Pinpoint the cell where the given text exists, returning its (x, y) midpoint coordinate. 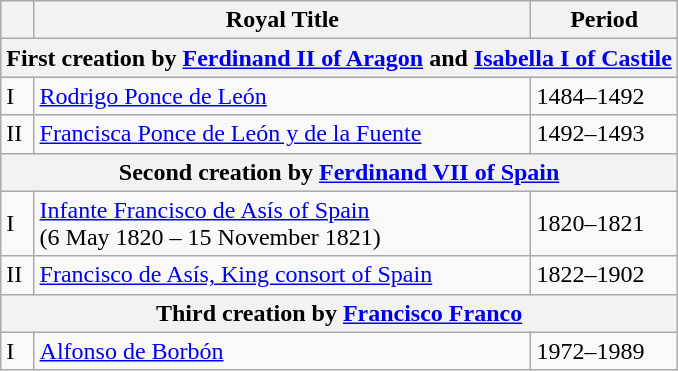
Rodrigo Ponce de León (282, 96)
Francisca Ponce de León y de la Fuente (282, 134)
Alfonso de Borbón (282, 351)
Second creation by Ferdinand VII of Spain (340, 172)
1492–1493 (604, 134)
Royal Title (282, 20)
Third creation by Francisco Franco (340, 313)
First creation by Ferdinand II of Aragon and Isabella I of Castile (340, 58)
Francisco de Asís, King consort of Spain (282, 275)
1820–1821 (604, 224)
Infante Francisco de Asís of Spain (6 May 1820 – 15 November 1821) (282, 224)
1484–1492 (604, 96)
1972–1989 (604, 351)
1822–1902 (604, 275)
Period (604, 20)
